Search for the cell housing the specified text and yield its [X, Y] center coordinate. 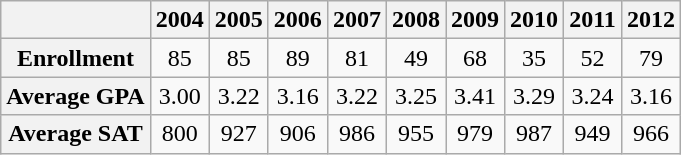
2009 [476, 20]
49 [416, 58]
906 [298, 134]
3.41 [476, 96]
68 [476, 58]
949 [593, 134]
2010 [534, 20]
987 [534, 134]
3.24 [593, 96]
Average GPA [76, 96]
2004 [180, 20]
3.29 [534, 96]
52 [593, 58]
2007 [356, 20]
Average SAT [76, 134]
955 [416, 134]
3.00 [180, 96]
2006 [298, 20]
986 [356, 134]
979 [476, 134]
Enrollment [76, 58]
2005 [238, 20]
2008 [416, 20]
2011 [593, 20]
2012 [650, 20]
800 [180, 134]
966 [650, 134]
3.25 [416, 96]
927 [238, 134]
35 [534, 58]
79 [650, 58]
81 [356, 58]
89 [298, 58]
